Detect which cell encompasses the target text, then output its [X, Y] center coordinate. 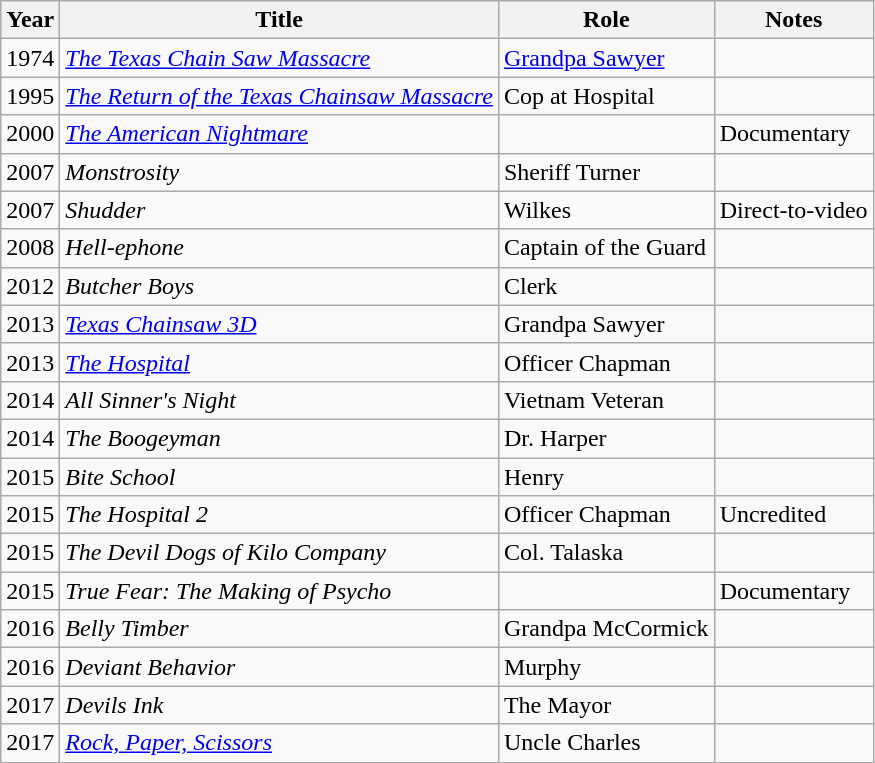
Vietnam Veteran [606, 400]
Murphy [606, 667]
The Mayor [606, 705]
1995 [30, 96]
2000 [30, 134]
Captain of the Guard [606, 248]
Cop at Hospital [606, 96]
The Boogeyman [280, 438]
The Texas Chain Saw Massacre [280, 58]
Monstrosity [280, 172]
Grandpa McCormick [606, 629]
Devils Ink [280, 705]
Notes [794, 20]
1974 [30, 58]
Rock, Paper, Scissors [280, 743]
The Hospital [280, 362]
Deviant Behavior [280, 667]
The Return of the Texas Chainsaw Massacre [280, 96]
Title [280, 20]
Butcher Boys [280, 286]
Hell-ephone [280, 248]
Role [606, 20]
Col. Talaska [606, 553]
All Sinner's Night [280, 400]
Dr. Harper [606, 438]
Shudder [280, 210]
True Fear: The Making of Psycho [280, 591]
Uncredited [794, 515]
2008 [30, 248]
The Hospital 2 [280, 515]
Henry [606, 477]
Clerk [606, 286]
Sheriff Turner [606, 172]
Wilkes [606, 210]
2012 [30, 286]
Texas Chainsaw 3D [280, 324]
The American Nightmare [280, 134]
Bite School [280, 477]
Belly Timber [280, 629]
Uncle Charles [606, 743]
Direct-to-video [794, 210]
Year [30, 20]
The Devil Dogs of Kilo Company [280, 553]
